Find where the given text appears and provide that cell's center as [X, Y] coordinate. 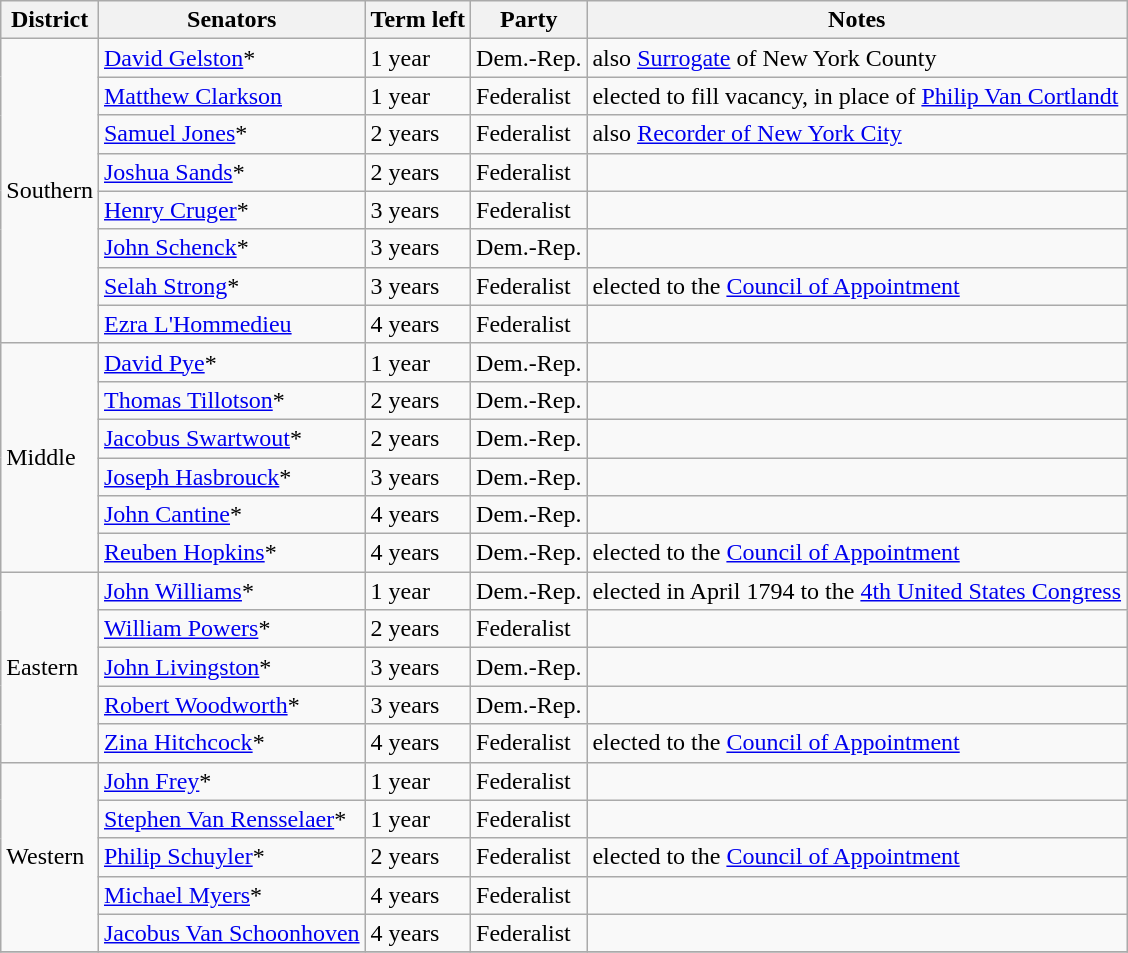
elected to fill vacancy, in place of Philip Van Cortlandt [857, 96]
Jacobus Van Schoonhoven [232, 933]
Southern [50, 191]
Thomas Tillotson* [232, 400]
John Cantine* [232, 515]
Eastern [50, 667]
Matthew Clarkson [232, 96]
Western [50, 857]
District [50, 20]
Party [529, 20]
Reuben Hopkins* [232, 553]
Stephen Van Rensselaer* [232, 819]
Ezra L'Hommedieu [232, 324]
John Williams* [232, 591]
Jacobus Swartwout* [232, 438]
also Surrogate of New York County [857, 58]
John Schenck* [232, 248]
Selah Strong* [232, 286]
Middle [50, 457]
Joshua Sands* [232, 172]
Senators [232, 20]
William Powers* [232, 629]
Philip Schuyler* [232, 857]
Samuel Jones* [232, 134]
David Gelston* [232, 58]
Notes [857, 20]
Henry Cruger* [232, 210]
Michael Myers* [232, 895]
elected in April 1794 to the 4th United States Congress [857, 591]
Zina Hitchcock* [232, 743]
also Recorder of New York City [857, 134]
John Frey* [232, 781]
David Pye* [232, 362]
Term left [418, 20]
John Livingston* [232, 667]
Robert Woodworth* [232, 705]
Joseph Hasbrouck* [232, 477]
